Search for the cell housing the specified text and yield its (X, Y) center coordinate. 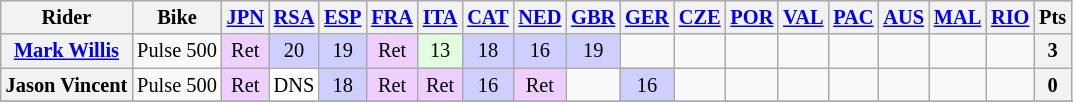
Bike (177, 17)
0 (1052, 85)
20 (294, 51)
POR (752, 17)
13 (440, 51)
CZE (700, 17)
ITA (440, 17)
RIO (1010, 17)
RSA (294, 17)
DNS (294, 85)
AUS (903, 17)
GER (647, 17)
ESP (342, 17)
Rider (66, 17)
Mark Willis (66, 51)
VAL (803, 17)
NED (540, 17)
FRA (392, 17)
Pts (1052, 17)
PAC (853, 17)
JPN (246, 17)
CAT (488, 17)
GBR (593, 17)
Jason Vincent (66, 85)
3 (1052, 51)
MAL (958, 17)
